Pinpoint the cell where the given text exists, returning its [X, Y] midpoint coordinate. 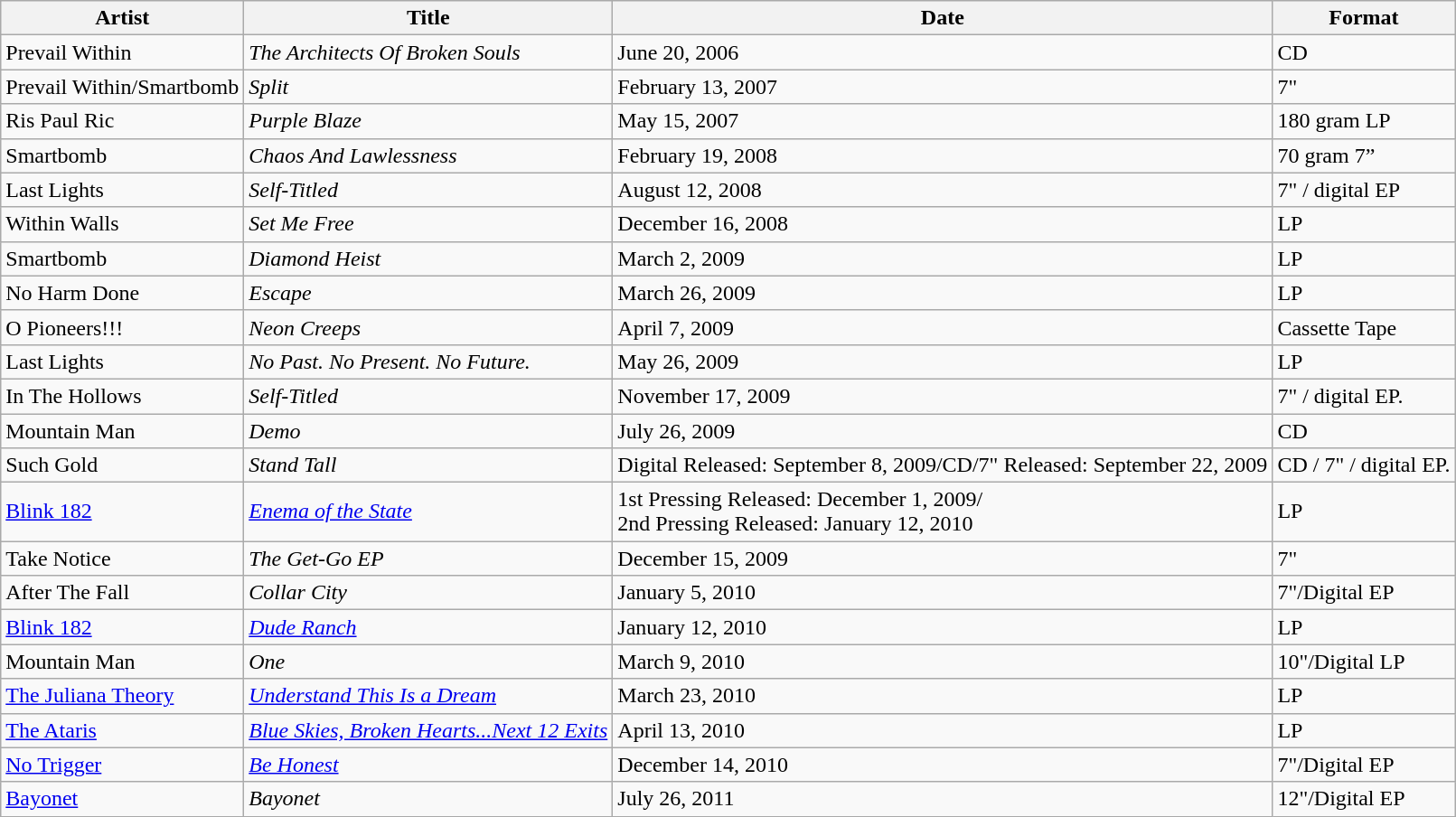
May 15, 2007 [943, 121]
November 17, 2009 [943, 396]
March 23, 2010 [943, 696]
Artist [123, 18]
December 14, 2010 [943, 765]
12"/Digital EP [1364, 799]
Neon Creeps [428, 327]
July 26, 2009 [943, 431]
March 2, 2009 [943, 258]
Ris Paul Ric [123, 121]
February 19, 2008 [943, 155]
The Juliana Theory [123, 696]
After The Fall [123, 593]
Escape [428, 293]
No Trigger [123, 765]
May 26, 2009 [943, 362]
Set Me Free [428, 224]
O Pioneers!!! [123, 327]
July 26, 2011 [943, 799]
7" / digital EP. [1364, 396]
Stand Tall [428, 465]
Format [1364, 18]
Prevail Within/Smartbomb [123, 87]
August 12, 2008 [943, 190]
Split [428, 87]
April 13, 2010 [943, 730]
The Get-Go EP [428, 559]
Demo [428, 431]
70 gram 7” [1364, 155]
December 16, 2008 [943, 224]
In The Hollows [123, 396]
February 13, 2007 [943, 87]
Digital Released: September 8, 2009/CD/7" Released: September 22, 2009 [943, 465]
December 15, 2009 [943, 559]
Enema of the State [428, 512]
January 5, 2010 [943, 593]
Understand This Is a Dream [428, 696]
Take Notice [123, 559]
April 7, 2009 [943, 327]
Title [428, 18]
1st Pressing Released: December 1, 2009/2nd Pressing Released: January 12, 2010 [943, 512]
The Architects Of Broken Souls [428, 52]
March 26, 2009 [943, 293]
March 9, 2010 [943, 662]
Chaos And Lawlessness [428, 155]
Be Honest [428, 765]
No Past. No Present. No Future. [428, 362]
The Ataris [123, 730]
7" / digital EP [1364, 190]
Blue Skies, Broken Hearts...Next 12 Exits [428, 730]
Date [943, 18]
Diamond Heist [428, 258]
One [428, 662]
June 20, 2006 [943, 52]
Collar City [428, 593]
Such Gold [123, 465]
Prevail Within [123, 52]
CD / 7" / digital EP. [1364, 465]
Dude Ranch [428, 627]
180 gram LP [1364, 121]
Cassette Tape [1364, 327]
10"/Digital LP [1364, 662]
Purple Blaze [428, 121]
January 12, 2010 [943, 627]
Within Walls [123, 224]
No Harm Done [123, 293]
